Output the [x, y] coordinate of the center of the cell containing the given text.  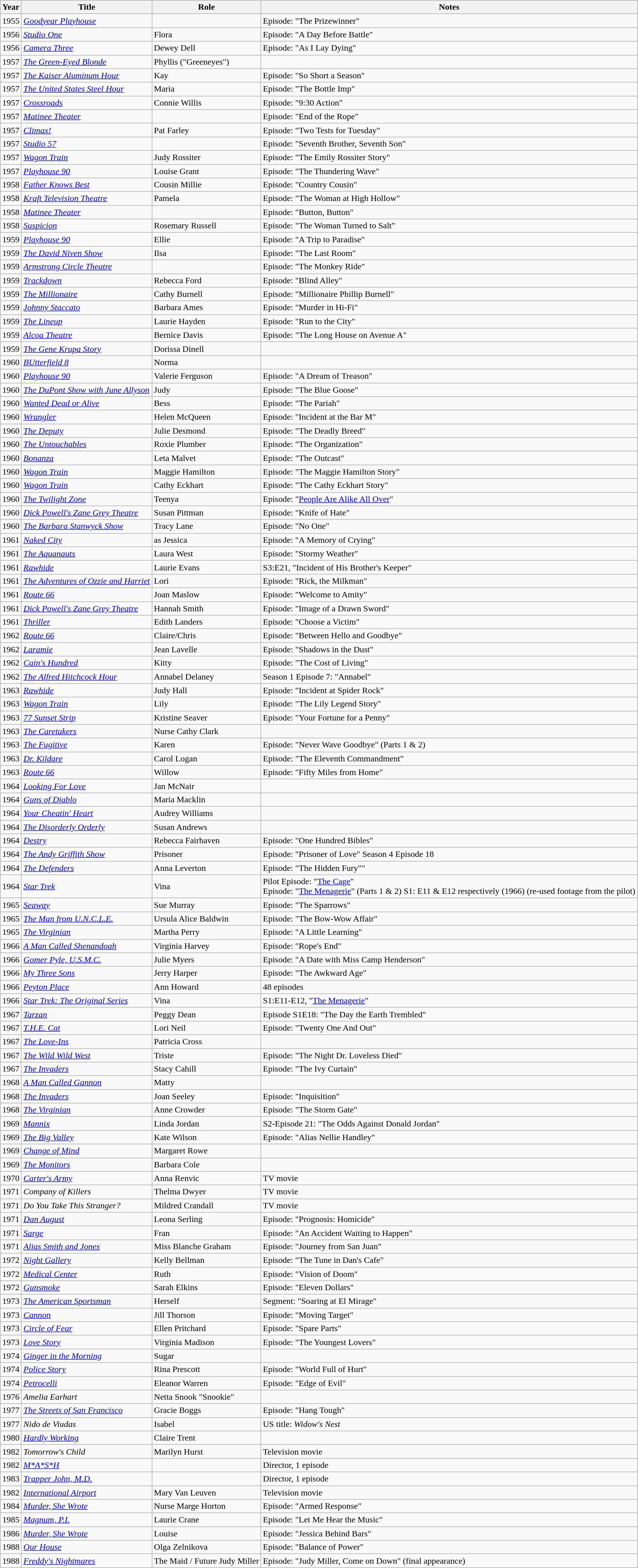
Jill Thorson [207, 1315]
Episode: "Spare Parts" [449, 1329]
A Man Called Gannon [87, 1083]
Episode: "A Dream of Treason" [449, 376]
Laurie Evans [207, 567]
Kate Wilson [207, 1137]
Gracie Boggs [207, 1410]
Rosemary Russell [207, 226]
Episode: "So Short a Season" [449, 75]
Jean Lavelle [207, 649]
Episode: "Twenty One And Out" [449, 1028]
Armstrong Circle Theatre [87, 267]
Ellie [207, 239]
Phyllis ("Greeneyes") [207, 62]
The Barbara Stanwyck Show [87, 526]
International Airport [87, 1492]
The Caretakers [87, 731]
Virginia Madison [207, 1342]
Hardly Working [87, 1438]
Louise Grant [207, 171]
T.H.E. Cat [87, 1028]
Roxie Plumber [207, 444]
Medical Center [87, 1274]
The Streets of San Francisco [87, 1410]
Johnny Staccato [87, 308]
Louise [207, 1534]
Ellen Pritchard [207, 1329]
Episode: "Murder in Hi-Fi" [449, 308]
Destry [87, 841]
Episode: "The Lily Legend Story" [449, 704]
48 episodes [449, 987]
Episode: "The Cost of Living" [449, 663]
Jan McNair [207, 786]
Episode: "The Outcast" [449, 458]
Kelly Bellman [207, 1260]
Episode: "The Tune in Dan's Cafe" [449, 1260]
Episode: "The Long House on Avenue A" [449, 335]
Marilyn Hurst [207, 1451]
Judy Rossiter [207, 157]
Carol Logan [207, 759]
Episode: "The Storm Gate" [449, 1110]
Episode: "Blind Alley" [449, 280]
Episode: "End of the Rope" [449, 116]
Jerry Harper [207, 973]
Nido de Viudas [87, 1424]
Camera Three [87, 48]
Audrey Williams [207, 813]
Father Knows Best [87, 185]
Episode: "A Memory of Crying" [449, 540]
The Green-Eyed Blonde [87, 62]
Episode: "World Full of Hurt" [449, 1369]
Episode: "Fifty Miles from Home" [449, 772]
Flora [207, 34]
Episode: "Knife of Hate" [449, 513]
Episode: "A Little Learning" [449, 932]
Episode: "Choose a Victim" [449, 622]
Lori Neil [207, 1028]
as Jessica [207, 540]
Episode: "The Eleventh Commandment" [449, 759]
1986 [11, 1534]
Episode: "Judy Miller, Come on Down" (final appearance) [449, 1561]
The David Niven Show [87, 253]
Leta Malvet [207, 458]
Suspicion [87, 226]
Kay [207, 75]
Season 1 Episode 7: "Annabel" [449, 677]
1985 [11, 1520]
Episode: "The Emily Rossiter Story" [449, 157]
Episode: "Eleven Dollars" [449, 1288]
Netta Snook "Snookie" [207, 1397]
Teenya [207, 499]
Lori [207, 581]
Police Story [87, 1369]
Episode: "Button, Button" [449, 212]
Episode: "Journey from San Juan" [449, 1246]
Star Trek: The Original Series [87, 1000]
The Defenders [87, 868]
Episode: "Jessica Behind Bars" [449, 1534]
Alias Smith and Jones [87, 1246]
Anna Leverton [207, 868]
Episode: "Two Tests for Tuesday" [449, 130]
Cain's Hundred [87, 663]
The Untouchables [87, 444]
Love Story [87, 1342]
Gunsmoke [87, 1288]
Dorissa Dinell [207, 349]
Edith Landers [207, 622]
Cannon [87, 1315]
Karen [207, 745]
Episode: "The Organization" [449, 444]
Pat Farley [207, 130]
Episode: "The Night Dr. Loveless Died" [449, 1055]
Episode: "The Prizewinner" [449, 21]
Ann Howard [207, 987]
Kraft Television Theatre [87, 199]
Trackdown [87, 280]
Annabel Delaney [207, 677]
Peggy Dean [207, 1014]
Episode: "Welcome to Amity" [449, 594]
Martha Perry [207, 932]
Nurse Cathy Clark [207, 731]
Leona Serling [207, 1219]
Episode: "One Hundred Bibles" [449, 841]
Maria [207, 89]
Episode: "Balance of Power" [449, 1547]
Stacy Cahill [207, 1069]
Episode: "Prisoner of Love" Season 4 Episode 18 [449, 854]
1984 [11, 1506]
Laramie [87, 649]
Episode: "Incident at Spider Rock" [449, 690]
Anna Renvic [207, 1178]
Judy [207, 389]
Climax! [87, 130]
Carter's Army [87, 1178]
Episode: "The Ivy Curtain" [449, 1069]
Peyton Place [87, 987]
The Adventures of Ozzie and Harriet [87, 581]
Your Cheatin' Heart [87, 813]
Looking For Love [87, 786]
Dewey Dell [207, 48]
The Lineup [87, 321]
Crossroads [87, 103]
Rebecca Ford [207, 280]
Freddy's Nightmares [87, 1561]
Virginia Harvey [207, 946]
Laurie Crane [207, 1520]
1976 [11, 1397]
Change of Mind [87, 1151]
Helen McQueen [207, 417]
Maria Macklin [207, 799]
1955 [11, 21]
The Kaiser Aluminum Hour [87, 75]
Petrocelli [87, 1383]
Episode: "Hang Tough" [449, 1410]
Kitty [207, 663]
Episode: "The Woman Turned to Salt" [449, 226]
Amelia Earhart [87, 1397]
Sarah Elkins [207, 1288]
Goodyear Playhouse [87, 21]
Claire Trent [207, 1438]
Guns of Diablo [87, 799]
Barbara Ames [207, 308]
Ruth [207, 1274]
Prisoner [207, 854]
Bess [207, 403]
Triste [207, 1055]
Company of Killers [87, 1192]
Episode: "The Bottle Imp" [449, 89]
Dan August [87, 1219]
S3:E21, "Incident of His Brother's Keeper" [449, 567]
Episode: "Your Fortune for a Penny" [449, 718]
Julie Myers [207, 960]
1983 [11, 1479]
Cathy Burnell [207, 294]
S2-Episode 21: "The Odds Against Donald Jordan" [449, 1124]
Laurie Hayden [207, 321]
The Fugitive [87, 745]
Kristine Seaver [207, 718]
Notes [449, 7]
Studio 57 [87, 144]
Episode: "A Date with Miss Camp Henderson" [449, 960]
The Big Valley [87, 1137]
Episode: "The Pariah" [449, 403]
Ursula Alice Baldwin [207, 919]
Episode: "An Accident Waiting to Happen" [449, 1233]
Willow [207, 772]
Miss Blanche Graham [207, 1246]
Episode: "The Blue Goose" [449, 389]
Ginger in the Morning [87, 1356]
Bonanza [87, 458]
The Monitors [87, 1165]
Bernice Davis [207, 335]
Julie Desmond [207, 431]
The Man from U.N.C.L.E. [87, 919]
Judy Hall [207, 690]
Fran [207, 1233]
My Three Sons [87, 973]
Episode: "Seventh Brother, Seventh Son" [449, 144]
Episode: "Moving Target" [449, 1315]
Role [207, 7]
Trapper John, M.D. [87, 1479]
Night Gallery [87, 1260]
Susan Pittman [207, 513]
Episode: "Let Me Hear the Music" [449, 1520]
Wrangler [87, 417]
Episode: "The Woman at High Hollow" [449, 199]
Episode: "As I Lay Dying" [449, 48]
Maggie Hamilton [207, 472]
Episode: "The Thundering Wave" [449, 171]
Naked City [87, 540]
The Maid / Future Judy Miller [207, 1561]
The Andy Griffith Show [87, 854]
Gomer Pyle, U.S.M.C. [87, 960]
Valerie Ferguson [207, 376]
Linda Jordan [207, 1124]
Episode: "The Monkey Ride" [449, 267]
Mannix [87, 1124]
Episode: "Between Hello and Goodbye" [449, 636]
Barbara Cole [207, 1165]
Title [87, 7]
Laura West [207, 554]
Norma [207, 362]
Alcoa Theatre [87, 335]
Herself [207, 1301]
Episode: "Image of a Drawn Sword" [449, 608]
Pilot Episode: "The Cage"Episode: "The Menagerie" (Parts 1 & 2) S1: E11 & E12 respectively (1966) (re-used footage from the pilot) [449, 887]
Episode: "People Are Alike All Over" [449, 499]
Claire/Chris [207, 636]
1980 [11, 1438]
Episode: "Inquisition" [449, 1096]
Episode: "Prognosis: Homicide" [449, 1219]
Episode: "The Deadly Breed" [449, 431]
Episode: "The Sparrows" [449, 905]
Tarzan [87, 1014]
Anne Crowder [207, 1110]
Episode: "The Youngest Lovers" [449, 1342]
Episode: "Stormy Weather" [449, 554]
Episode: "9:30 Action" [449, 103]
Joan Maslow [207, 594]
Tracy Lane [207, 526]
The Alfred Hitchcock Hour [87, 677]
S1:E11-E12, "The Menagerie" [449, 1000]
The DuPont Show with June Allyson [87, 389]
Cousin Millie [207, 185]
Patricia Cross [207, 1041]
Episode: "Country Cousin" [449, 185]
Seaway [87, 905]
Episode: "Rick, the Milkman" [449, 581]
The Love-Ins [87, 1041]
Year [11, 7]
Mary Van Leuven [207, 1492]
Joan Seeley [207, 1096]
Cathy Eckhart [207, 485]
Studio One [87, 34]
Star Trek [87, 887]
The Deputy [87, 431]
Episode: "Edge of Evil" [449, 1383]
Rina Prescott [207, 1369]
Sarge [87, 1233]
M*A*S*H [87, 1465]
Eleanor Warren [207, 1383]
Episode: "Millionaire Phillip Burnell" [449, 294]
Matty [207, 1083]
US title: Widow's Nest [449, 1424]
Isabel [207, 1424]
Episode: "Rope's End" [449, 946]
Our House [87, 1547]
A Man Called Shenandoah [87, 946]
Magnum, P.I. [87, 1520]
Thelma Dwyer [207, 1192]
Sugar [207, 1356]
Episode: "No One" [449, 526]
Connie Willis [207, 103]
The American Sportsman [87, 1301]
Olga Zelnikova [207, 1547]
Episode: "The Hidden Fury"" [449, 868]
Do You Take This Stranger? [87, 1205]
1970 [11, 1178]
Nurse Marge Horton [207, 1506]
The Millionaire [87, 294]
The Gene Krupa Story [87, 349]
Dr. Kildare [87, 759]
Episode: "A Trip to Paradise" [449, 239]
Wanted Dead or Alive [87, 403]
Hannah Smith [207, 608]
Pamela [207, 199]
The Aquanauts [87, 554]
Lily [207, 704]
Episode: "Never Wave Goodbye" (Parts 1 & 2) [449, 745]
Episode: "The Maggie Hamilton Story" [449, 472]
77 Sunset Strip [87, 718]
Episode: "A Day Before Battle" [449, 34]
Susan Andrews [207, 827]
Episode: "The Last Room" [449, 253]
Tomorrow's Child [87, 1451]
Episode: "Alias Nellie Handley" [449, 1137]
The Disorderly Orderly [87, 827]
Sue Murray [207, 905]
Episode: "Shadows in the Dust" [449, 649]
The Twilight Zone [87, 499]
The Wild Wild West [87, 1055]
Episode: "The Bow-Wow Affair" [449, 919]
Episode: "Armed Response" [449, 1506]
Margaret Rowe [207, 1151]
Episode: "The Awkward Age" [449, 973]
Ilsa [207, 253]
Episode: "The Cathy Eckhart Story" [449, 485]
BUtterfield 8 [87, 362]
Circle of Fear [87, 1329]
Rebecca Fairhaven [207, 841]
Mildred Crandall [207, 1205]
The United States Steel Hour [87, 89]
Episode: "Run to the City" [449, 321]
Episode: "Incident at the Bar M" [449, 417]
Thriller [87, 622]
Segment: "Soaring at El Mirage" [449, 1301]
Episode S1E18: "The Day the Earth Trembled" [449, 1014]
Episode: "Vision of Doom" [449, 1274]
